Find where the given text appears and provide that cell's center as (X, Y) coordinate. 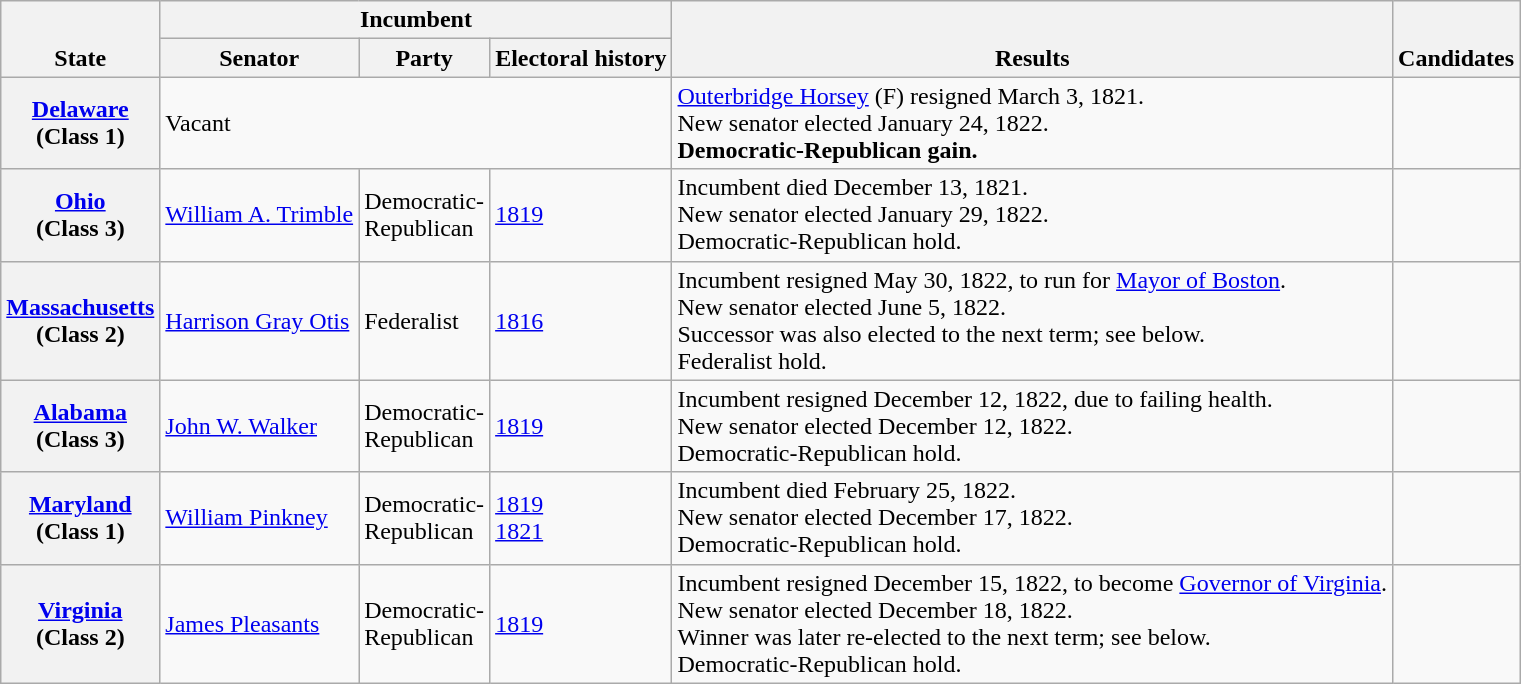
State (80, 39)
Ohio(Class 3) (80, 215)
Senator (260, 58)
1816 (581, 320)
Outerbridge Horsey (F) resigned March 3, 1821.New senator elected January 24, 1822.Democratic-Republican gain. (1032, 123)
Party (424, 58)
William Pinkney (260, 518)
Incumbent died December 13, 1821.New senator elected January 29, 1822.Democratic-Republican hold. (1032, 215)
John W. Walker (260, 426)
Virginia(Class 2) (80, 624)
Incumbent resigned December 12, 1822, due to failing health.New senator elected December 12, 1822.Democratic-Republican hold. (1032, 426)
Results (1032, 39)
Incumbent died February 25, 1822.New senator elected December 17, 1822.Democratic-Republican hold. (1032, 518)
Vacant (416, 123)
Candidates (1456, 39)
Maryland(Class 1) (80, 518)
James Pleasants (260, 624)
Incumbent (416, 20)
William A. Trimble (260, 215)
Alabama(Class 3) (80, 426)
Harrison Gray Otis (260, 320)
Massachusetts(Class 2) (80, 320)
Electoral history (581, 58)
Federalist (424, 320)
1819 1821 (581, 518)
Delaware(Class 1) (80, 123)
